Extract the (X, Y) coordinate from the center of the cell holding the provided text.  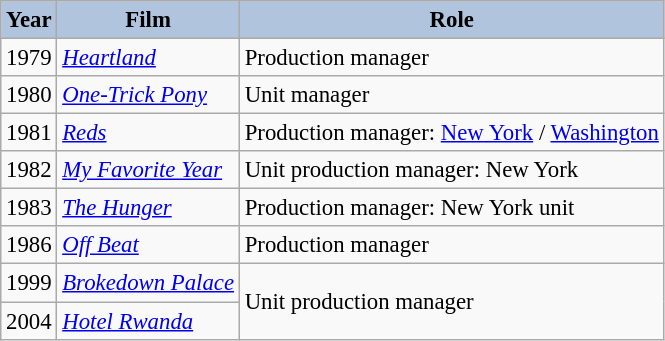
Production manager: New York unit (452, 208)
Off Beat (148, 245)
1986 (29, 245)
Unit production manager: New York (452, 170)
Heartland (148, 58)
Role (452, 20)
1999 (29, 283)
Production manager: New York / Washington (452, 133)
1983 (29, 208)
Film (148, 20)
1982 (29, 170)
My Favorite Year (148, 170)
Brokedown Palace (148, 283)
Unit production manager (452, 302)
1980 (29, 95)
1979 (29, 58)
The Hunger (148, 208)
1981 (29, 133)
Year (29, 20)
One-Trick Pony (148, 95)
2004 (29, 321)
Unit manager (452, 95)
Hotel Rwanda (148, 321)
Reds (148, 133)
